Identify which cell holds the provided text, then report its [X, Y] central coordinate. 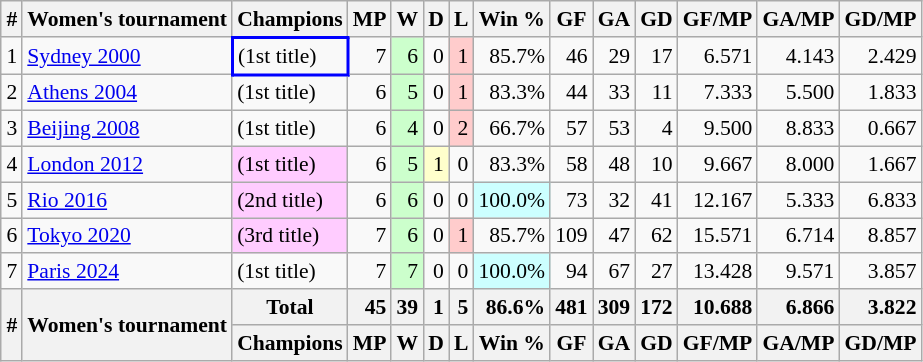
5.333 [798, 200]
1.833 [880, 93]
6.571 [718, 56]
10 [656, 165]
44 [572, 93]
13.428 [718, 272]
Athens 2004 [127, 93]
6.833 [880, 200]
7.333 [718, 93]
8.833 [798, 129]
Tokyo 2020 [127, 236]
3.857 [880, 272]
17 [656, 56]
8.857 [880, 236]
86.6% [512, 307]
58 [572, 165]
London 2012 [127, 165]
3 [12, 129]
Paris 2024 [127, 272]
32 [614, 200]
45 [370, 307]
Beijing 2008 [127, 129]
15.571 [718, 236]
Sydney 2000 [127, 56]
27 [656, 272]
1.667 [880, 165]
94 [572, 272]
29 [614, 56]
Total [290, 307]
41 [656, 200]
33 [614, 93]
0.667 [880, 129]
46 [572, 56]
47 [614, 236]
6.866 [798, 307]
2.429 [880, 56]
12.167 [718, 200]
57 [572, 129]
9.500 [718, 129]
Rio 2016 [127, 200]
10.688 [718, 307]
53 [614, 129]
66.7% [512, 129]
9.667 [718, 165]
481 [572, 307]
6.714 [798, 236]
67 [614, 272]
11 [656, 93]
3.822 [880, 307]
73 [572, 200]
4.143 [798, 56]
(3rd title) [290, 236]
109 [572, 236]
5.500 [798, 93]
(2nd title) [290, 200]
309 [614, 307]
39 [407, 307]
172 [656, 307]
9.571 [798, 272]
8.000 [798, 165]
62 [656, 236]
48 [614, 165]
